Provide the (X, Y) coordinate of the cell's center where the given text is located.  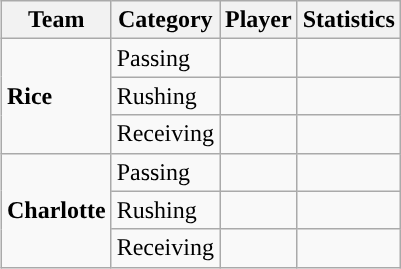
Category (165, 20)
Player (259, 20)
Rice (56, 96)
Charlotte (56, 210)
Team (56, 20)
Statistics (348, 20)
